Identify which cell holds the provided text, then report its [X, Y] central coordinate. 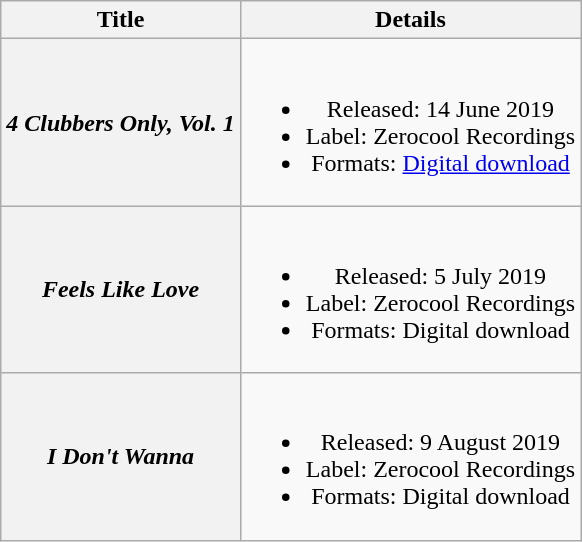
I Don't Wanna [121, 456]
Released: 5 July 2019Label: Zerocool RecordingsFormats: Digital download [410, 290]
Released: 9 August 2019Label: Zerocool RecordingsFormats: Digital download [410, 456]
Details [410, 20]
Title [121, 20]
Released: 14 June 2019Label: Zerocool RecordingsFormats: Digital download [410, 122]
4 Clubbers Only, Vol. 1 [121, 122]
Feels Like Love [121, 290]
